Return [x, y] of the center of cell containing provided text 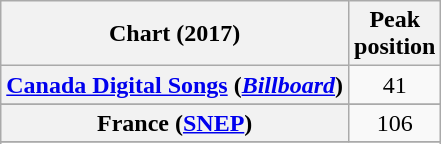
41 [395, 85]
106 [395, 123]
Canada Digital Songs (Billboard) [175, 85]
Peakposition [395, 34]
France (SNEP) [175, 123]
Chart (2017) [175, 34]
